Locate the cell with the specified text and output its (X, Y) center coordinate. 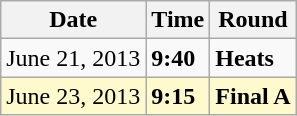
Heats (253, 58)
9:15 (178, 96)
9:40 (178, 58)
Final A (253, 96)
Date (74, 20)
Round (253, 20)
June 23, 2013 (74, 96)
Time (178, 20)
June 21, 2013 (74, 58)
